Search for the cell housing the specified text and yield its (x, y) center coordinate. 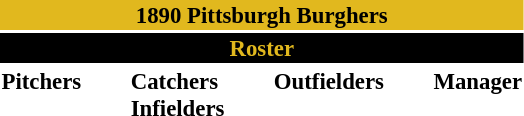
1890 Pittsburgh Burghers (262, 15)
Roster (262, 48)
